Locate the cell with the specified text and output its (x, y) center coordinate. 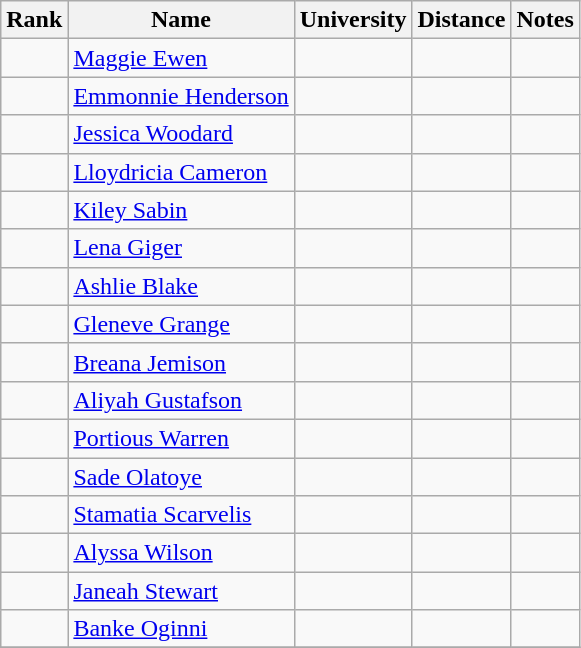
Gleneve Grange (181, 324)
Distance (462, 20)
Emmonnie Henderson (181, 96)
Notes (545, 20)
Alyssa Wilson (181, 553)
Ashlie Blake (181, 286)
Kiley Sabin (181, 210)
University (353, 20)
Jessica Woodard (181, 134)
Breana Jemison (181, 362)
Maggie Ewen (181, 58)
Aliyah Gustafson (181, 400)
Banke Oginni (181, 629)
Lloydricia Cameron (181, 172)
Rank (34, 20)
Portious Warren (181, 438)
Stamatia Scarvelis (181, 515)
Sade Olatoye (181, 477)
Name (181, 20)
Lena Giger (181, 248)
Janeah Stewart (181, 591)
